Scan for the cell matching the given text and deliver its (X, Y) coordinate at center. 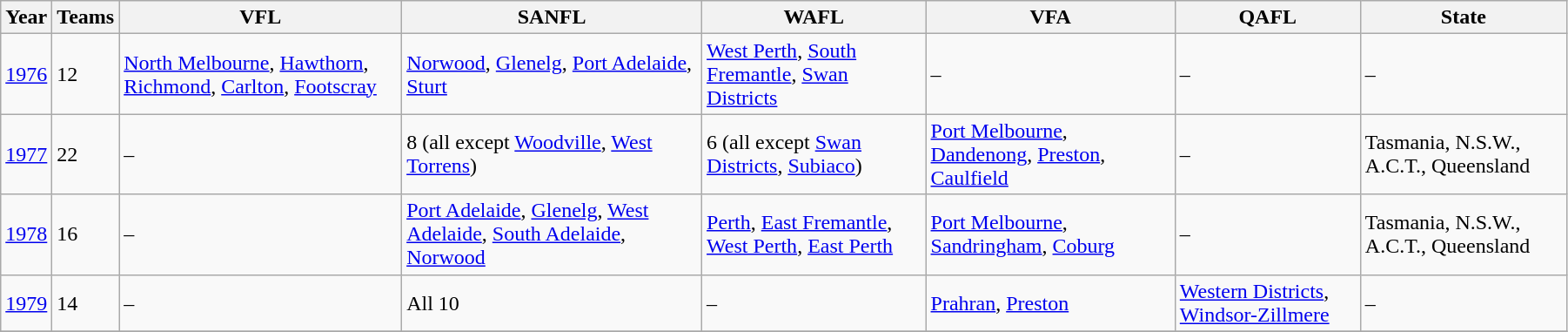
Port Adelaide, Glenelg, West Adelaide, South Adelaide, Norwood (552, 234)
Teams (85, 17)
VFL (261, 17)
North Melbourne, Hawthorn, Richmond, Carlton, Footscray (261, 74)
State (1464, 17)
1979 (26, 303)
Norwood, Glenelg, Port Adelaide, Sturt (552, 74)
SANFL (552, 17)
22 (85, 154)
Port Melbourne, Sandringham, Coburg (1050, 234)
12 (85, 74)
WAFL (814, 17)
All 10 (552, 303)
Year (26, 17)
8 (all except Woodville, West Torrens) (552, 154)
1976 (26, 74)
6 (all except Swan Districts, Subiaco) (814, 154)
14 (85, 303)
Western Districts, Windsor-Zillmere (1267, 303)
Perth, East Fremantle, West Perth, East Perth (814, 234)
1977 (26, 154)
VFA (1050, 17)
Port Melbourne, Dandenong, Preston, Caulfield (1050, 154)
1978 (26, 234)
West Perth, South Fremantle, Swan Districts (814, 74)
Prahran, Preston (1050, 303)
16 (85, 234)
QAFL (1267, 17)
